Return the [x, y] coordinate for the center point of the cell that contains the specified text.  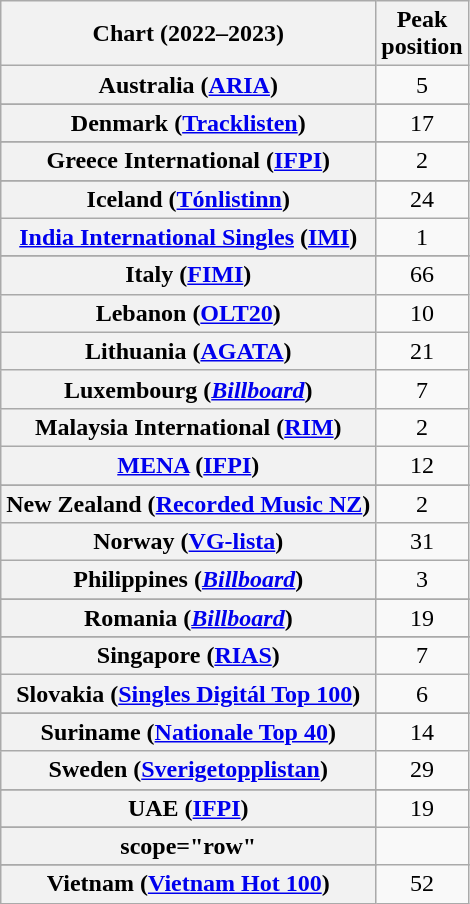
24 [422, 199]
12 [422, 465]
Sweden (Sverigetopplistan) [188, 770]
14 [422, 732]
Philippines (Billboard) [188, 580]
UAE (IFPI) [188, 808]
Peakposition [422, 34]
Greece International (IFPI) [188, 161]
5 [422, 85]
MENA (IFPI) [188, 465]
Lithuania (AGATA) [188, 351]
66 [422, 275]
52 [422, 884]
Australia (ARIA) [188, 85]
Iceland (Tónlistinn) [188, 199]
Suriname (Nationale Top 40) [188, 732]
Romania (Billboard) [188, 618]
3 [422, 580]
1 [422, 237]
Slovakia (Singles Digitál Top 100) [188, 694]
India International Singles (IMI) [188, 237]
Singapore (RIAS) [188, 656]
Vietnam (Vietnam Hot 100) [188, 884]
17 [422, 123]
scope="row" [188, 846]
New Zealand (Recorded Music NZ) [188, 503]
Lebanon (OLT20) [188, 313]
6 [422, 694]
21 [422, 351]
Luxembourg (Billboard) [188, 389]
Italy (FIMI) [188, 275]
Norway (VG-lista) [188, 542]
Malaysia International (RIM) [188, 427]
Chart (2022–2023) [188, 34]
Denmark (Tracklisten) [188, 123]
29 [422, 770]
10 [422, 313]
31 [422, 542]
